Scan for the cell matching the given text and deliver its (x, y) coordinate at center. 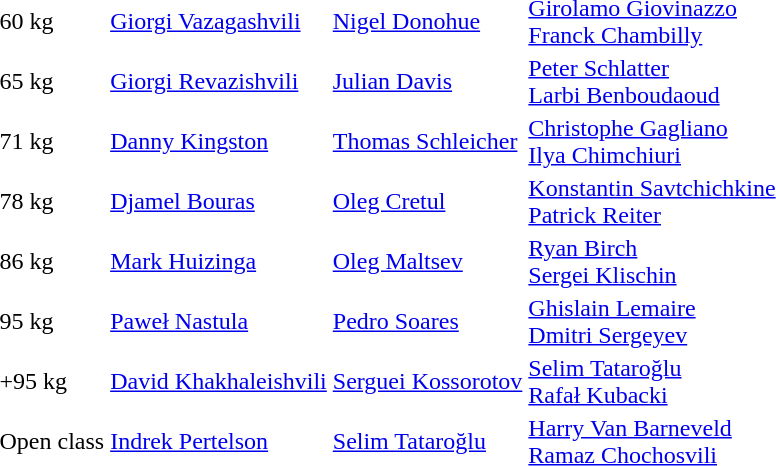
Giorgi Revazishvili (219, 82)
David Khakhaleishvili (219, 382)
Serguei Kossorotov (428, 382)
Thomas Schleicher (428, 142)
Pedro Soares (428, 322)
Djamel Bouras (219, 202)
Paweł Nastula (219, 322)
Julian Davis (428, 82)
Danny Kingston (219, 142)
Oleg Cretul (428, 202)
Mark Huizinga (219, 262)
Oleg Maltsev (428, 262)
